Locate the cell with the specified text and output its [x, y] center coordinate. 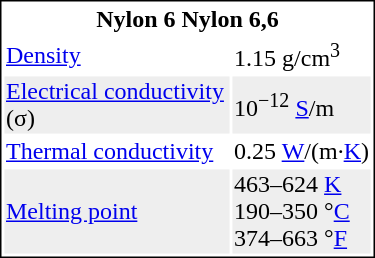
Nylon 6 Nylon 6,6 [187, 19]
Thermal conductivity [116, 152]
Electrical conductivity (σ) [116, 106]
Melting point [116, 212]
10−12 S/m [302, 106]
1.15 g/cm3 [302, 56]
0.25 W/(m·K) [302, 152]
Density [116, 56]
463–624 K 190–350 °C 374–663 °F [302, 212]
